From the cell containing the given text, extract its center point as [X, Y] coordinate. 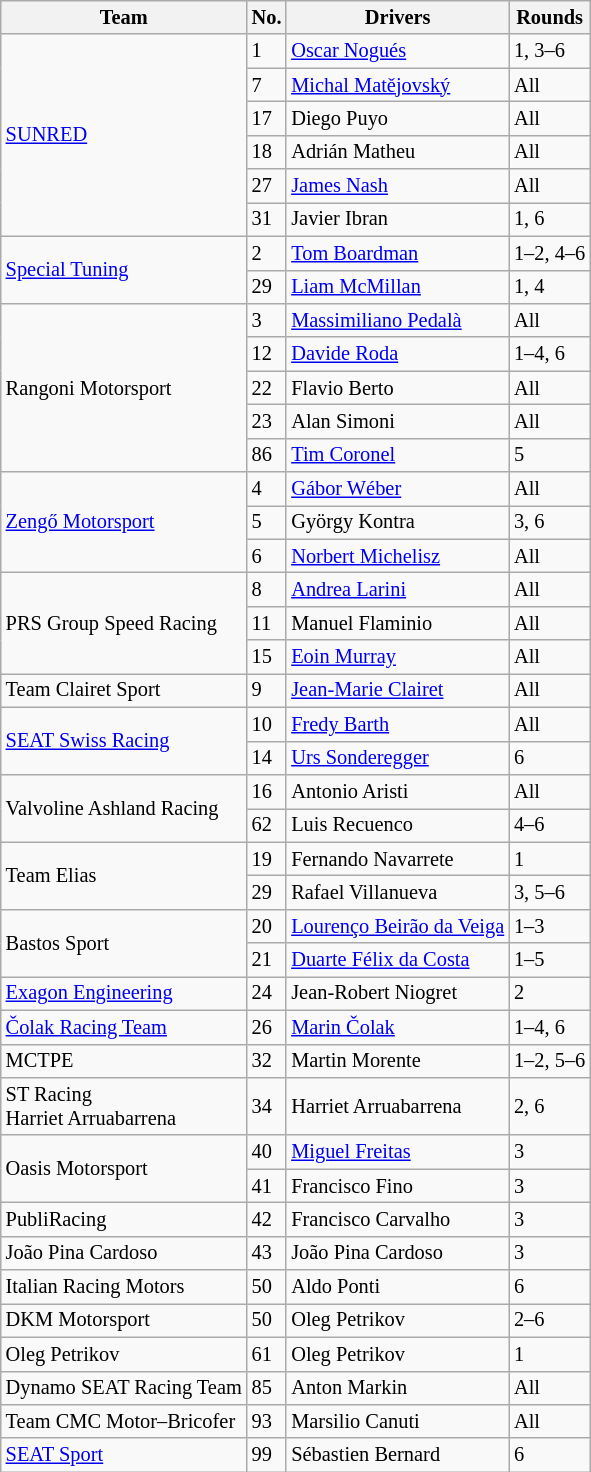
Aldo Ponti [398, 1287]
Fernando Navarrete [398, 859]
Marsilio Canuti [398, 1421]
Dynamo SEAT Racing Team [124, 1388]
Rounds [550, 17]
Sébastien Bernard [398, 1455]
Bastos Sport [124, 942]
Exagon Engineering [124, 993]
4–6 [550, 825]
Antonio Aristi [398, 791]
1–5 [550, 960]
3, 6 [550, 522]
10 [267, 724]
1, 6 [550, 219]
Special Tuning [124, 270]
Eoin Murray [398, 657]
7 [267, 85]
14 [267, 758]
1–3 [550, 926]
42 [267, 1219]
Anton Markin [398, 1388]
24 [267, 993]
Michal Matějovský [398, 85]
Francisco Fino [398, 1186]
Davide Roda [398, 354]
3, 5–6 [550, 892]
Oasis Motorsport [124, 1168]
17 [267, 118]
Jean-Robert Niogret [398, 993]
27 [267, 186]
Norbert Michelisz [398, 556]
43 [267, 1253]
Gábor Wéber [398, 489]
4 [267, 489]
Diego Puyo [398, 118]
Team [124, 17]
Čolak Racing Team [124, 1027]
György Kontra [398, 522]
SEAT Sport [124, 1455]
1, 4 [550, 287]
Liam McMillan [398, 287]
Team Elias [124, 876]
Javier Ibran [398, 219]
Miguel Freitas [398, 1152]
Team Clairet Sport [124, 690]
85 [267, 1388]
Drivers [398, 17]
9 [267, 690]
DKM Motorsport [124, 1320]
James Nash [398, 186]
Manuel Flaminio [398, 623]
62 [267, 825]
Fredy Barth [398, 724]
23 [267, 421]
Martin Morente [398, 1061]
31 [267, 219]
Duarte Félix da Costa [398, 960]
19 [267, 859]
11 [267, 623]
93 [267, 1421]
Jean-Marie Clairet [398, 690]
ST Racing Harriet Arruabarrena [124, 1106]
15 [267, 657]
Italian Racing Motors [124, 1287]
22 [267, 388]
Tom Boardman [398, 253]
Alan Simoni [398, 421]
41 [267, 1186]
Francisco Carvalho [398, 1219]
MCTPE [124, 1061]
2, 6 [550, 1106]
Lourenço Beirão da Veiga [398, 926]
PRS Group Speed Racing [124, 622]
Massimiliano Pedalà [398, 320]
32 [267, 1061]
61 [267, 1354]
8 [267, 589]
21 [267, 960]
1, 3–6 [550, 51]
Marin Čolak [398, 1027]
Tim Coronel [398, 455]
Rangoni Motorsport [124, 387]
1–2, 5–6 [550, 1061]
16 [267, 791]
40 [267, 1152]
18 [267, 152]
Team CMC Motor–Bricofer [124, 1421]
1–2, 4–6 [550, 253]
20 [267, 926]
SEAT Swiss Racing [124, 740]
Zengő Motorsport [124, 522]
Luis Recuenco [398, 825]
Oscar Nogués [398, 51]
PubliRacing [124, 1219]
Harriet Arruabarrena [398, 1106]
2–6 [550, 1320]
SUNRED [124, 135]
99 [267, 1455]
12 [267, 354]
Andrea Larini [398, 589]
Urs Sonderegger [398, 758]
Flavio Berto [398, 388]
Adrián Matheu [398, 152]
86 [267, 455]
Valvoline Ashland Racing [124, 808]
No. [267, 17]
34 [267, 1106]
Rafael Villanueva [398, 892]
26 [267, 1027]
